Pinpoint the cell where the given text exists, returning its (x, y) midpoint coordinate. 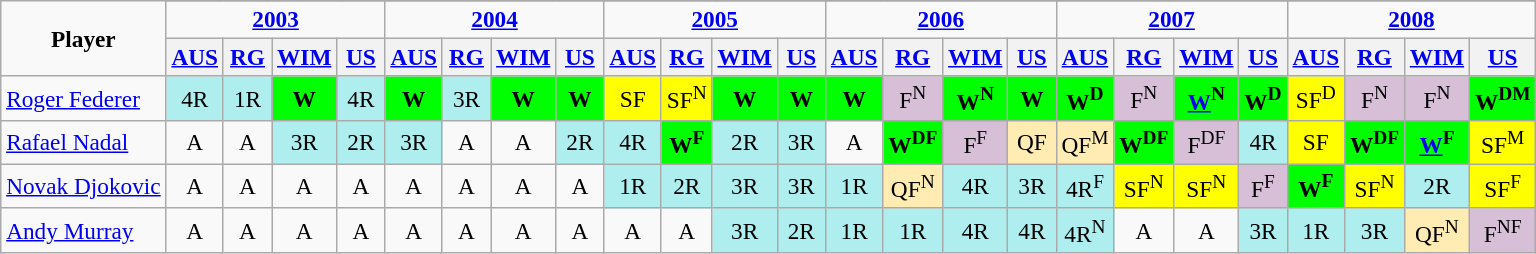
SFM (1502, 142)
QF (1032, 142)
2007 (1172, 19)
2004 (494, 19)
2008 (1412, 19)
4RF (1085, 186)
FDF (1206, 142)
2006 (940, 19)
QFM (1085, 142)
SFF (1502, 186)
Novak Djokovic (84, 186)
4RN (1085, 230)
2003 (276, 19)
Andy Murray (84, 230)
Rafael Nadal (84, 142)
Player (84, 38)
SFD (1316, 98)
FNF (1502, 230)
Roger Federer (84, 98)
2005 (714, 19)
WDM (1502, 98)
